Provide the [X, Y] coordinate of the cell's center where the given text is located.  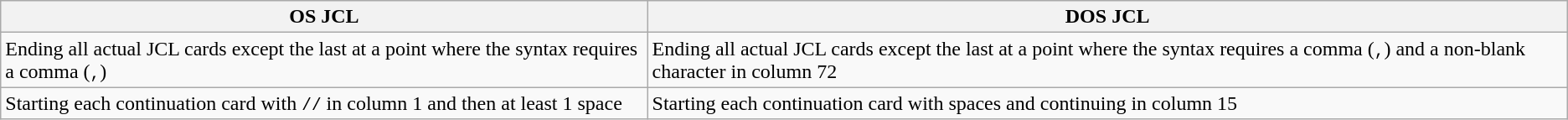
Starting each continuation card with // in column 1 and then at least 1 space [324, 103]
OS JCL [324, 17]
Ending all actual JCL cards except the last at a point where the syntax requires a comma (,) [324, 60]
Ending all actual JCL cards except the last at a point where the syntax requires a comma (,) and a non-blank character in column 72 [1107, 60]
Starting each continuation card with spaces and continuing in column 15 [1107, 103]
DOS JCL [1107, 17]
